Scan for the cell matching the given text and deliver its (x, y) coordinate at center. 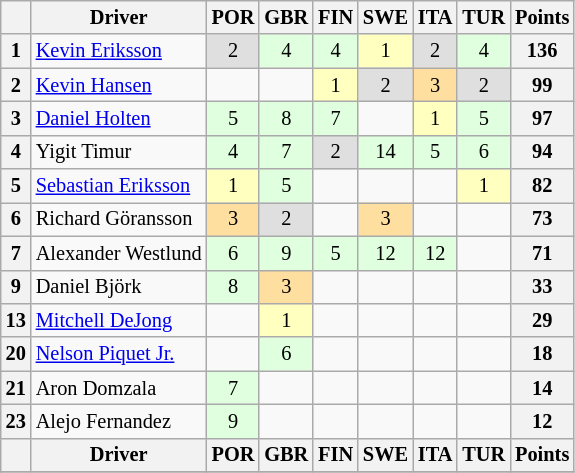
Kevin Hansen (119, 85)
73 (542, 219)
18 (542, 354)
Alexander Westlund (119, 253)
Richard Göransson (119, 219)
20 (16, 354)
94 (542, 152)
Kevin Eriksson (119, 51)
97 (542, 118)
71 (542, 253)
Sebastian Eriksson (119, 186)
29 (542, 320)
136 (542, 51)
Daniel Holten (119, 118)
Daniel Björk (119, 287)
Alejo Fernandez (119, 421)
Mitchell DeJong (119, 320)
21 (16, 388)
82 (542, 186)
Yigit Timur (119, 152)
99 (542, 85)
33 (542, 287)
23 (16, 421)
13 (16, 320)
Aron Domzala (119, 388)
Nelson Piquet Jr. (119, 354)
